Extract the (X, Y) coordinate from the center of the cell holding the provided text.  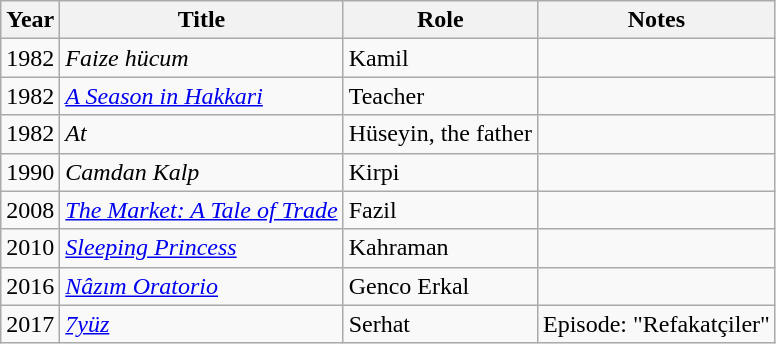
2010 (30, 248)
1990 (30, 172)
A Season in Hakkari (202, 96)
7yüz (202, 324)
Notes (656, 20)
2016 (30, 286)
Hüseyin, the father (440, 134)
Year (30, 20)
Genco Erkal (440, 286)
Role (440, 20)
Title (202, 20)
Kahraman (440, 248)
Fazil (440, 210)
Teacher (440, 96)
2017 (30, 324)
Kamil (440, 58)
Serhat (440, 324)
The Market: A Tale of Trade (202, 210)
2008 (30, 210)
Faize hücum (202, 58)
Episode: "Refakatçiler" (656, 324)
At (202, 134)
Camdan Kalp (202, 172)
Nâzım Oratorio (202, 286)
Sleeping Princess (202, 248)
Kirpi (440, 172)
